Determine the [X, Y] coordinate at the center of the cell enclosing the given text.  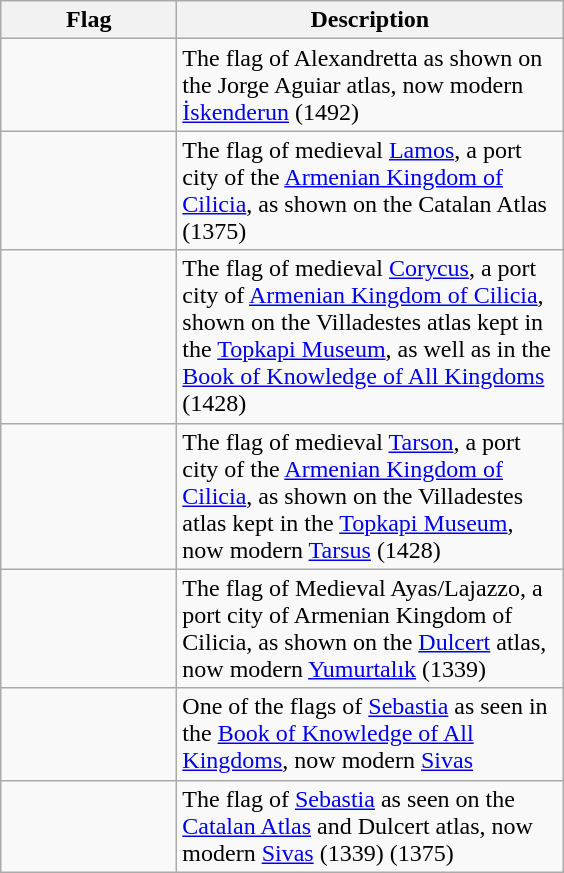
The flag of Medieval Ayas/Lajazzo, a port city of Armenian Kingdom of Cilicia, as shown on the Dulcert atlas, now modern Yumurtalık (1339) [370, 628]
Description [370, 20]
The flag of Sebastia as seen on the Catalan Atlas and Dulcert atlas, now modern Sivas (1339) (1375) [370, 826]
One of the flags of Sebastia as seen in the Book of Knowledge of All Kingdoms, now modern Sivas [370, 734]
The flag of Alexandretta as shown on the Jorge Aguiar atlas, now modern İskenderun (1492) [370, 85]
Flag [89, 20]
The flag of medieval Lamos, a port city of the Armenian Kingdom of Cilicia, as shown on the Catalan Atlas (1375) [370, 190]
